Identify which cell holds the provided text, then report its (X, Y) central coordinate. 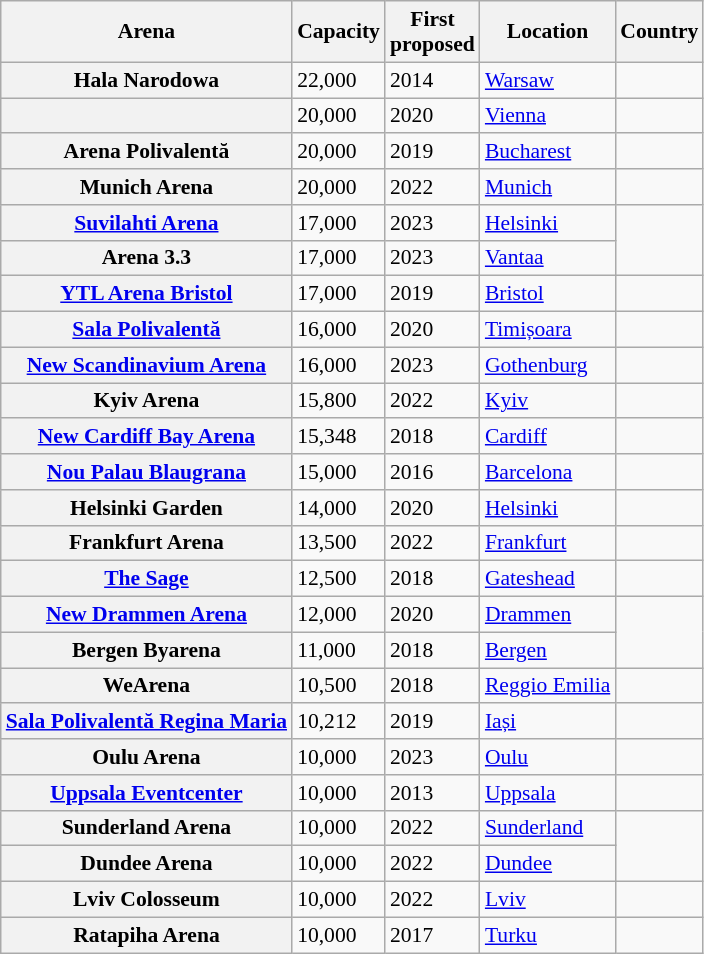
Sunderland (548, 828)
Cardiff (548, 437)
Gothenburg (548, 365)
12,500 (338, 579)
2014 (432, 80)
Munich Arena (146, 187)
10,212 (338, 722)
2016 (432, 472)
11,000 (338, 650)
Sala Polivalentă (146, 330)
Helsinki Garden (146, 508)
Lviv (548, 900)
Frankfurt Arena (146, 543)
Iași (548, 722)
The Sage (146, 579)
WeArena (146, 686)
2013 (432, 793)
Country (659, 32)
Suvilahti Arena (146, 223)
Reggio Emilia (548, 686)
New Drammen Arena (146, 615)
Arena 3.3 (146, 258)
15,348 (338, 437)
Gateshead (548, 579)
10,500 (338, 686)
Frankfurt (548, 543)
Warsaw (548, 80)
Vienna (548, 116)
Kyiv (548, 401)
Bergen Byarena (146, 650)
Bucharest (548, 152)
YTL Arena Bristol (146, 294)
Vantaa (548, 258)
Sala Polivalentă Regina Maria (146, 722)
Lviv Colosseum (146, 900)
Oulu Arena (146, 757)
22,000 (338, 80)
Turku (548, 935)
13,500 (338, 543)
Dundee (548, 864)
Hala Narodowa (146, 80)
New Cardiff Bay Arena (146, 437)
12,000 (338, 615)
Bristol (548, 294)
Munich (548, 187)
Oulu (548, 757)
Location (548, 32)
Barcelona (548, 472)
Firstproposed (432, 32)
15,000 (338, 472)
Sunderland Arena (146, 828)
Uppsala (548, 793)
14,000 (338, 508)
Ratapiha Arena (146, 935)
Bergen (548, 650)
15,800 (338, 401)
Capacity (338, 32)
New Scandinavium Arena (146, 365)
Dundee Arena (146, 864)
Arena Polivalentă (146, 152)
Uppsala Eventcenter (146, 793)
Nou Palau Blaugrana (146, 472)
Timișoara (548, 330)
Arena (146, 32)
2017 (432, 935)
Kyiv Arena (146, 401)
Drammen (548, 615)
